Locate the cell with the specified text and output its [x, y] center coordinate. 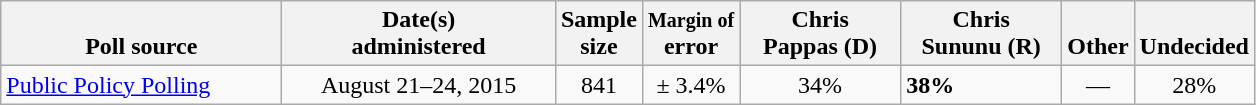
ChrisPappas (D) [820, 34]
841 [598, 85]
Public Policy Polling [142, 85]
August 21–24, 2015 [419, 85]
28% [1194, 85]
± 3.4% [690, 85]
Date(s)administered [419, 34]
38% [982, 85]
— [1098, 85]
Samplesize [598, 34]
Margin oferror [690, 34]
ChrisSununu (R) [982, 34]
Poll source [142, 34]
Other [1098, 34]
34% [820, 85]
Undecided [1194, 34]
